Provide the [X, Y] coordinate of the cell's center where the given text is located.  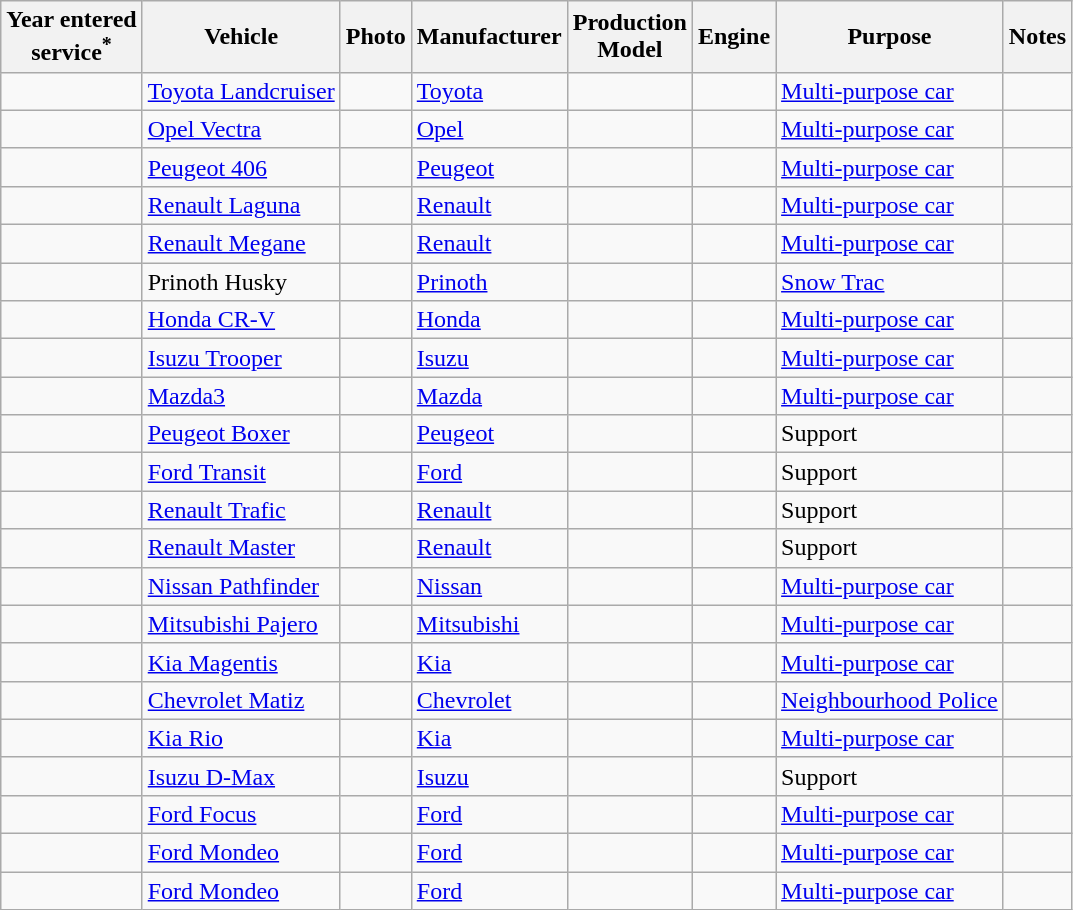
Mazda3 [241, 396]
Opel Vectra [241, 129]
ProductionModel [630, 37]
Purpose [890, 37]
Kia Rio [241, 738]
Engine [734, 37]
Mazda [489, 396]
Honda CR-V [241, 320]
Neighbourhood Police [890, 700]
Renault Megane [241, 244]
Notes [1037, 37]
Peugeot Boxer [241, 434]
Isuzu D-Max [241, 776]
Toyota Landcruiser [241, 91]
Snow Trac [890, 282]
Renault Master [241, 548]
Renault Laguna [241, 205]
Honda [489, 320]
Kia Magentis [241, 662]
Renault Trafic [241, 510]
Toyota [489, 91]
Photo [376, 37]
Nissan Pathfinder [241, 586]
Chevrolet Matiz [241, 700]
Ford Focus [241, 814]
Year enteredservice* [72, 37]
Opel [489, 129]
Mitsubishi [489, 624]
Isuzu Trooper [241, 358]
Prinoth [489, 282]
Mitsubishi Pajero [241, 624]
Ford Transit [241, 472]
Nissan [489, 586]
Chevrolet [489, 700]
Manufacturer [489, 37]
Vehicle [241, 37]
Prinoth Husky [241, 282]
Peugeot 406 [241, 167]
